Pinpoint the cell where the given text exists, returning its [X, Y] midpoint coordinate. 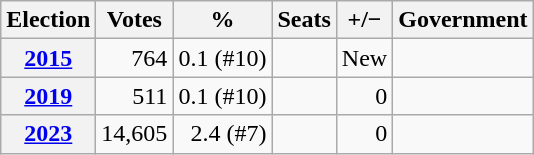
% [222, 20]
14,605 [134, 134]
Seats [304, 20]
+/− [364, 20]
2023 [48, 134]
New [364, 58]
2.4 (#7) [222, 134]
Election [48, 20]
Government [463, 20]
764 [134, 58]
511 [134, 96]
2019 [48, 96]
2015 [48, 58]
Votes [134, 20]
